Search for the cell housing the specified text and yield its [X, Y] center coordinate. 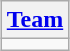
Team [35, 20]
